Return the [X, Y] coordinate for the center point of the cell that contains the specified text.  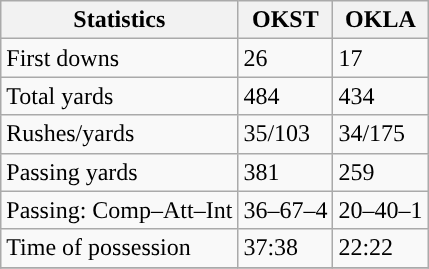
Passing yards [120, 172]
34/175 [380, 134]
20–40–1 [380, 210]
259 [380, 172]
37:38 [286, 248]
Time of possession [120, 248]
36–67–4 [286, 210]
484 [286, 96]
Total yards [120, 96]
35/103 [286, 134]
22:22 [380, 248]
Rushes/yards [120, 134]
Statistics [120, 20]
434 [380, 96]
First downs [120, 58]
OKST [286, 20]
Passing: Comp–Att–Int [120, 210]
26 [286, 58]
17 [380, 58]
OKLA [380, 20]
381 [286, 172]
